For the text-containing cell, return its midpoint in [x, y] coordinate format. 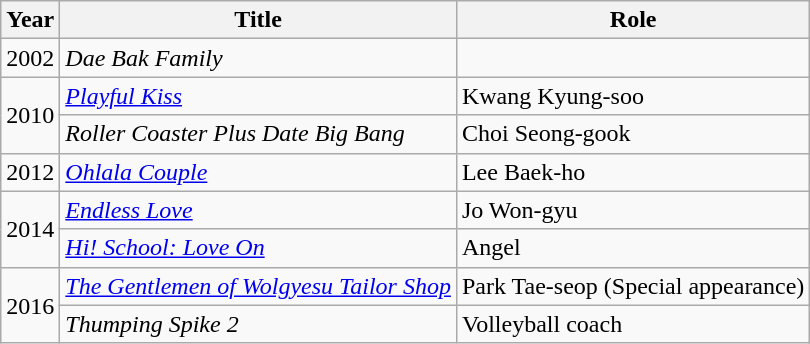
Ohlala Couple [258, 172]
2016 [30, 305]
Lee Baek-ho [632, 172]
The Gentlemen of Wolgyesu Tailor Shop [258, 286]
Kwang Kyung-soo [632, 96]
Hi! School: Love On [258, 248]
Park Tae-seop (Special appearance) [632, 286]
Thumping Spike 2 [258, 324]
Role [632, 20]
Year [30, 20]
Endless Love [258, 210]
Dae Bak Family [258, 58]
Jo Won-gyu [632, 210]
Volleyball coach [632, 324]
2010 [30, 115]
Title [258, 20]
Angel [632, 248]
Choi Seong-gook [632, 134]
2012 [30, 172]
2002 [30, 58]
2014 [30, 229]
Roller Coaster Plus Date Big Bang [258, 134]
Playful Kiss [258, 96]
